Output the (x, y) coordinate of the center of the cell containing the given text.  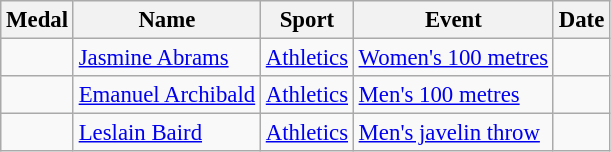
Sport (306, 20)
Men's 100 metres (453, 95)
Men's javelin throw (453, 133)
Medal (38, 20)
Event (453, 20)
Women's 100 metres (453, 58)
Name (166, 20)
Date (581, 20)
Leslain Baird (166, 133)
Jasmine Abrams (166, 58)
Emanuel Archibald (166, 95)
